Locate the cell with the specified text and output its (X, Y) center coordinate. 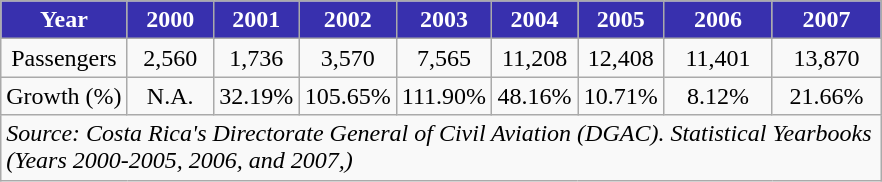
Passengers (64, 58)
111.90% (444, 96)
N.A. (170, 96)
11,401 (718, 58)
21.66% (826, 96)
Year (64, 20)
2005 (621, 20)
8.12% (718, 96)
2001 (256, 20)
2006 (718, 20)
Growth (%) (64, 96)
105.65% (348, 96)
12,408 (621, 58)
1,736 (256, 58)
3,570 (348, 58)
10.71% (621, 96)
2000 (170, 20)
48.16% (535, 96)
2004 (535, 20)
13,870 (826, 58)
2,560 (170, 58)
Source: Costa Rica's Directorate General of Civil Aviation (DGAC). Statistical Yearbooks(Years 2000-2005, 2006, and 2007,) (441, 148)
2002 (348, 20)
2003 (444, 20)
32.19% (256, 96)
2007 (826, 20)
7,565 (444, 58)
11,208 (535, 58)
